Pinpoint the cell where the given text exists, returning its (x, y) midpoint coordinate. 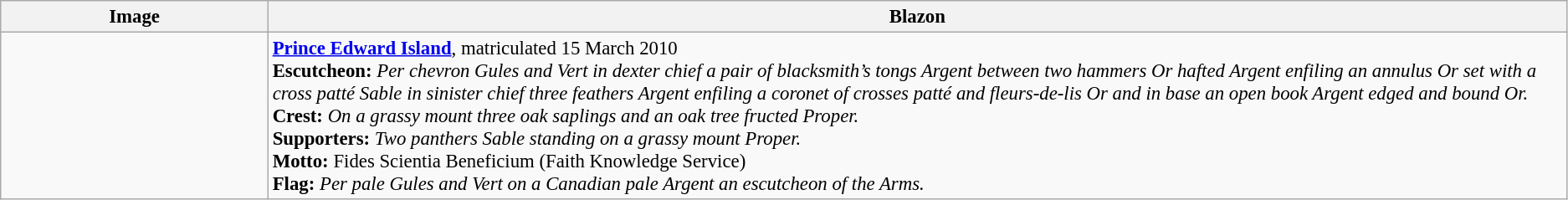
Blazon (917, 17)
Image (135, 17)
